Pinpoint the cell where the given text exists, returning its [X, Y] midpoint coordinate. 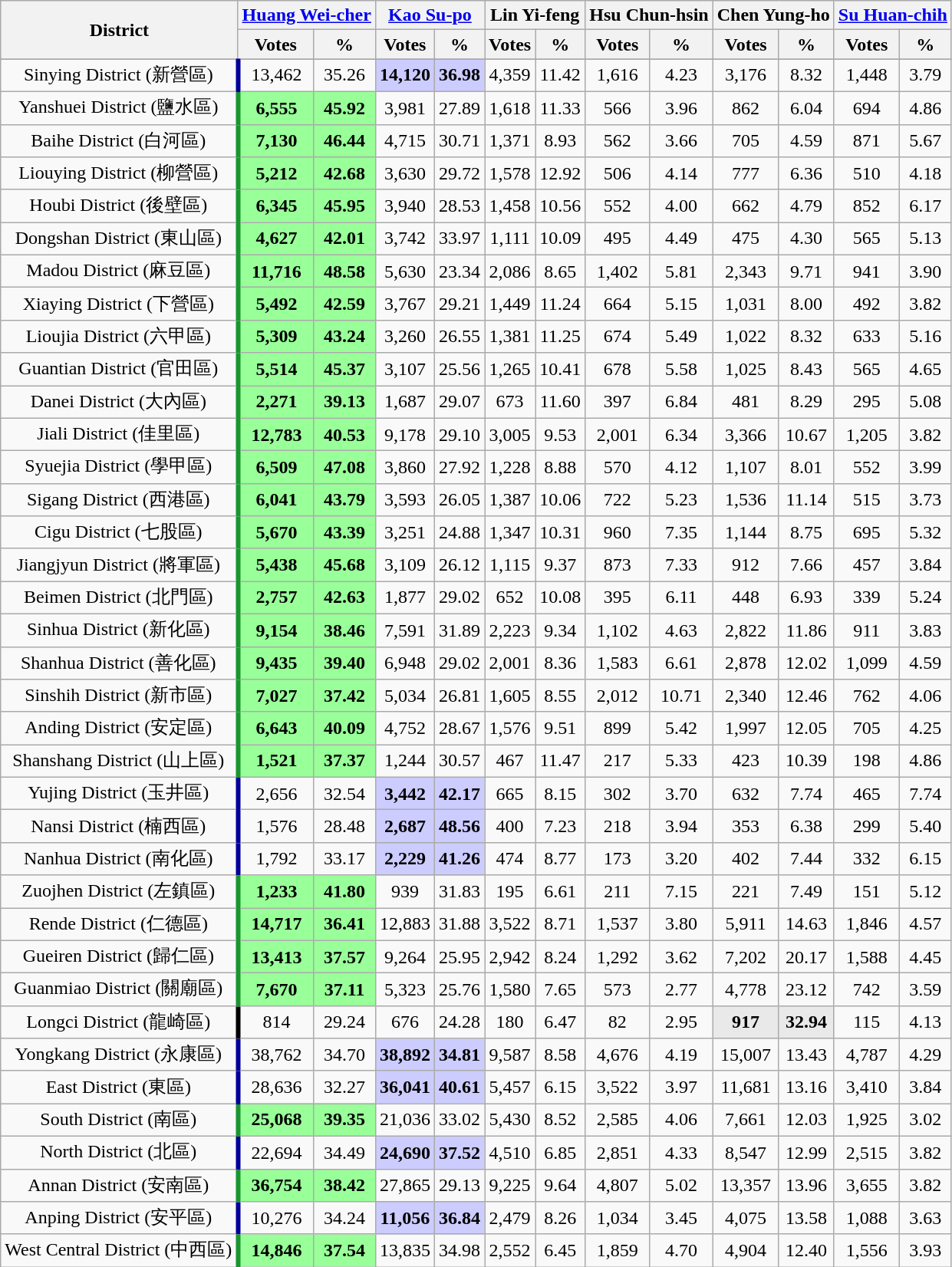
Hsu Chun-hsin [649, 15]
14,120 [405, 75]
3.63 [925, 1218]
3,860 [405, 468]
11.47 [560, 761]
7.33 [681, 564]
10.67 [806, 434]
899 [618, 729]
5.58 [681, 370]
33.17 [345, 859]
3,251 [405, 532]
218 [618, 827]
27.89 [459, 107]
34.81 [459, 1055]
11.33 [560, 107]
195 [510, 891]
25.95 [459, 957]
12,883 [405, 925]
1,102 [618, 630]
939 [405, 891]
2,271 [275, 402]
South District (南區) [120, 1120]
11.42 [560, 75]
423 [746, 761]
862 [746, 107]
9.53 [560, 434]
6.11 [681, 598]
570 [618, 468]
9.64 [560, 1186]
295 [867, 402]
30.57 [459, 761]
4.19 [681, 1055]
11.14 [806, 500]
Yujing District (玉井區) [120, 793]
9,225 [510, 1186]
10.39 [806, 761]
29.13 [459, 1186]
12.99 [806, 1152]
5,911 [746, 925]
115 [867, 1022]
5,212 [275, 173]
37.52 [459, 1152]
4.12 [681, 468]
1,537 [618, 925]
Sigang District (西港區) [120, 500]
48.56 [459, 827]
33.02 [459, 1120]
47.08 [345, 468]
506 [618, 173]
43.24 [345, 336]
1,616 [618, 75]
1,997 [746, 729]
36,754 [275, 1186]
1,449 [510, 304]
7,670 [275, 989]
48.58 [345, 271]
24.28 [459, 1022]
26.81 [459, 696]
4,778 [746, 989]
9,154 [275, 630]
3.70 [681, 793]
25.76 [459, 989]
21,036 [405, 1120]
8.52 [560, 1120]
45.95 [345, 206]
20.17 [806, 957]
664 [618, 304]
Sinhua District (新化區) [120, 630]
43.39 [345, 532]
8.65 [560, 271]
7.15 [681, 891]
674 [618, 336]
Zuojhen District (左鎮區) [120, 891]
42.59 [345, 304]
4,510 [510, 1152]
5,438 [275, 564]
Kao Su-po [430, 15]
35.26 [345, 75]
3,109 [405, 564]
36.41 [345, 925]
1,099 [867, 663]
662 [746, 206]
14,846 [275, 1250]
1,588 [867, 957]
42.01 [345, 239]
1,925 [867, 1120]
339 [867, 598]
22,694 [275, 1152]
8.26 [560, 1218]
4.45 [925, 957]
Baihe District (白河區) [120, 141]
2,656 [275, 793]
6,948 [405, 663]
5,309 [275, 336]
Dongshan District (東山區) [120, 239]
2.77 [681, 989]
2,223 [510, 630]
42.63 [345, 598]
38,892 [405, 1055]
31.88 [459, 925]
34.24 [345, 1218]
573 [618, 989]
5.16 [925, 336]
37.57 [345, 957]
3.90 [925, 271]
2,515 [867, 1152]
8.77 [560, 859]
221 [746, 891]
1,292 [618, 957]
1,846 [867, 925]
41.26 [459, 859]
37.54 [345, 1250]
3,767 [405, 304]
3.20 [681, 859]
37.11 [345, 989]
633 [867, 336]
6.34 [681, 434]
7.66 [806, 564]
3.80 [681, 925]
4.13 [925, 1022]
217 [618, 761]
2,552 [510, 1250]
852 [867, 206]
5.42 [681, 729]
6.45 [560, 1250]
7,202 [746, 957]
28.67 [459, 729]
4,627 [275, 239]
3.94 [681, 827]
2,822 [746, 630]
481 [746, 402]
Madou District (麻豆區) [120, 271]
3.93 [925, 1250]
25,068 [275, 1120]
10.31 [560, 532]
Anping District (安平區) [120, 1218]
7.49 [806, 891]
3.62 [681, 957]
28.53 [459, 206]
777 [746, 173]
Houbi District (後壁區) [120, 206]
46.44 [345, 141]
5,670 [275, 532]
6.17 [925, 206]
23.12 [806, 989]
6.47 [560, 1022]
5.08 [925, 402]
32.94 [806, 1022]
11.86 [806, 630]
4.30 [806, 239]
Rende District (仁德區) [120, 925]
9,264 [405, 957]
676 [405, 1022]
9,178 [405, 434]
Gueiren District (歸仁區) [120, 957]
8.88 [560, 468]
7.65 [560, 989]
33.97 [459, 239]
24,690 [405, 1152]
4.00 [681, 206]
1,556 [867, 1250]
3.02 [925, 1120]
40.53 [345, 434]
Lioujia District (六甲區) [120, 336]
515 [867, 500]
East District (東區) [120, 1088]
38.46 [345, 630]
Beimen District (北門區) [120, 598]
38.42 [345, 1186]
1,381 [510, 336]
510 [867, 173]
30.71 [459, 141]
43.79 [345, 500]
39.35 [345, 1120]
6,345 [275, 206]
5,630 [405, 271]
14,717 [275, 925]
13,413 [275, 957]
25.56 [459, 370]
28.48 [345, 827]
8.58 [560, 1055]
1,111 [510, 239]
1,583 [618, 663]
400 [510, 827]
North District (北區) [120, 1152]
492 [867, 304]
912 [746, 564]
495 [618, 239]
722 [618, 500]
2,229 [405, 859]
211 [618, 891]
3,005 [510, 434]
151 [867, 891]
31.83 [459, 891]
4,787 [867, 1055]
42.17 [459, 793]
13,357 [746, 1186]
1,088 [867, 1218]
695 [867, 532]
402 [746, 859]
12.05 [806, 729]
941 [867, 271]
4.14 [681, 173]
Nanhua District (南化區) [120, 859]
Annan District (安南區) [120, 1186]
7,130 [275, 141]
2,086 [510, 271]
911 [867, 630]
3,410 [867, 1088]
4,359 [510, 75]
45.92 [345, 107]
3,630 [405, 173]
302 [618, 793]
West Central District (中西區) [120, 1250]
11,681 [746, 1088]
2,479 [510, 1218]
3.45 [681, 1218]
13,835 [405, 1250]
3,940 [405, 206]
45.37 [345, 370]
6.36 [806, 173]
10.71 [681, 696]
1,205 [867, 434]
1,022 [746, 336]
1,859 [618, 1250]
742 [867, 989]
Lin Yi-feng [535, 15]
1,387 [510, 500]
29.72 [459, 173]
8.55 [560, 696]
4.18 [925, 173]
1,034 [618, 1218]
475 [746, 239]
13.96 [806, 1186]
Longci District (龍崎區) [120, 1022]
6,643 [275, 729]
12,783 [275, 434]
29.07 [459, 402]
694 [867, 107]
7.35 [681, 532]
5.24 [925, 598]
37.37 [345, 761]
3.59 [925, 989]
1,233 [275, 891]
960 [618, 532]
395 [618, 598]
3,260 [405, 336]
1,107 [746, 468]
8.29 [806, 402]
6,555 [275, 107]
2,851 [618, 1152]
Huang Wei-cher [307, 15]
457 [867, 564]
13,462 [275, 75]
24.88 [459, 532]
Guanmiao District (關廟區) [120, 989]
1,536 [746, 500]
1,402 [618, 271]
36.84 [459, 1218]
4,715 [405, 141]
6.84 [681, 402]
2.95 [681, 1022]
1,877 [405, 598]
1,578 [510, 173]
10.41 [560, 370]
42.68 [345, 173]
Liouying District (柳營區) [120, 173]
2,585 [618, 1120]
3,442 [405, 793]
1,521 [275, 761]
12.92 [560, 173]
5.40 [925, 827]
8,547 [746, 1152]
Sinying District (新營區) [120, 75]
34.70 [345, 1055]
3,981 [405, 107]
Danei District (大內區) [120, 402]
5,034 [405, 696]
7,661 [746, 1120]
1,448 [867, 75]
1,347 [510, 532]
299 [867, 827]
5.13 [925, 239]
397 [618, 402]
7,591 [405, 630]
5.15 [681, 304]
38,762 [275, 1055]
8.93 [560, 141]
3.96 [681, 107]
27.92 [459, 468]
5,492 [275, 304]
40.09 [345, 729]
Guantian District (官田區) [120, 370]
4,752 [405, 729]
26.12 [459, 564]
9,587 [510, 1055]
32.27 [345, 1088]
11.24 [560, 304]
Yongkang District (永康區) [120, 1055]
4.33 [681, 1152]
762 [867, 696]
Sinshih District (新市區) [120, 696]
3.97 [681, 1088]
5.12 [925, 891]
8.43 [806, 370]
673 [510, 402]
1,144 [746, 532]
9.71 [806, 271]
1,792 [275, 859]
8.15 [560, 793]
39.13 [345, 402]
29.10 [459, 434]
15,007 [746, 1055]
1,458 [510, 206]
4.70 [681, 1250]
8.75 [806, 532]
632 [746, 793]
7.44 [806, 859]
652 [510, 598]
12.46 [806, 696]
11,056 [405, 1218]
29.21 [459, 304]
26.05 [459, 500]
3.83 [925, 630]
Shanhua District (善化區) [120, 663]
1,025 [746, 370]
41.80 [345, 891]
9.34 [560, 630]
1,371 [510, 141]
5.33 [681, 761]
36.98 [459, 75]
12.40 [806, 1250]
814 [275, 1022]
332 [867, 859]
6.04 [806, 107]
Chen Yung-ho [773, 15]
13.58 [806, 1218]
34.49 [345, 1152]
3,176 [746, 75]
Su Huan-chih [893, 15]
Xiaying District (下營區) [120, 304]
3,366 [746, 434]
37.42 [345, 696]
3.73 [925, 500]
1,618 [510, 107]
6.93 [806, 598]
4.49 [681, 239]
5,430 [510, 1120]
678 [618, 370]
9,435 [275, 663]
1,580 [510, 989]
5,514 [275, 370]
District [120, 30]
1,228 [510, 468]
12.02 [806, 663]
1,605 [510, 696]
198 [867, 761]
448 [746, 598]
4.57 [925, 925]
917 [746, 1022]
6.38 [806, 827]
4.29 [925, 1055]
1,265 [510, 370]
23.34 [459, 271]
14.63 [806, 925]
3,655 [867, 1186]
3,742 [405, 239]
82 [618, 1022]
13.43 [806, 1055]
11.60 [560, 402]
27,865 [405, 1186]
Shanshang District (山上區) [120, 761]
871 [867, 141]
5.23 [681, 500]
4.79 [806, 206]
5,457 [510, 1088]
10.06 [560, 500]
465 [867, 793]
4.23 [681, 75]
1,031 [746, 304]
40.61 [459, 1088]
4,904 [746, 1250]
8.01 [806, 468]
3,107 [405, 370]
26.55 [459, 336]
5.81 [681, 271]
28,636 [275, 1088]
6.85 [560, 1152]
5.67 [925, 141]
467 [510, 761]
873 [618, 564]
10,276 [275, 1218]
4,807 [618, 1186]
3.66 [681, 141]
4,676 [618, 1055]
31.89 [459, 630]
32.54 [345, 793]
474 [510, 859]
10.56 [560, 206]
5.32 [925, 532]
9.51 [560, 729]
7.23 [560, 827]
12.03 [806, 1120]
8.24 [560, 957]
5,323 [405, 989]
9.37 [560, 564]
11.25 [560, 336]
2,012 [618, 696]
36,041 [405, 1088]
2,942 [510, 957]
5.49 [681, 336]
1,115 [510, 564]
562 [618, 141]
10.09 [560, 239]
180 [510, 1022]
13.16 [806, 1088]
4.25 [925, 729]
173 [618, 859]
8.36 [560, 663]
11,716 [275, 271]
3,593 [405, 500]
3.99 [925, 468]
10.08 [560, 598]
2,687 [405, 827]
566 [618, 107]
34.98 [459, 1250]
4.63 [681, 630]
Cigu District (七股區) [120, 532]
353 [746, 827]
Jiangjyun District (將軍區) [120, 564]
6,509 [275, 468]
39.40 [345, 663]
2,340 [746, 696]
2,878 [746, 663]
45.68 [345, 564]
8.00 [806, 304]
4.65 [925, 370]
6,041 [275, 500]
4,075 [746, 1218]
Jiali District (佳里區) [120, 434]
665 [510, 793]
2,757 [275, 598]
Yanshuei District (鹽水區) [120, 107]
Syuejia District (學甲區) [120, 468]
3.79 [925, 75]
7,027 [275, 696]
8.71 [560, 925]
2,343 [746, 271]
1,244 [405, 761]
29.24 [345, 1022]
Anding District (安定區) [120, 729]
1,687 [405, 402]
5.02 [681, 1186]
Nansi District (楠西區) [120, 827]
